Pinpoint the cell where the given text exists, returning its (X, Y) midpoint coordinate. 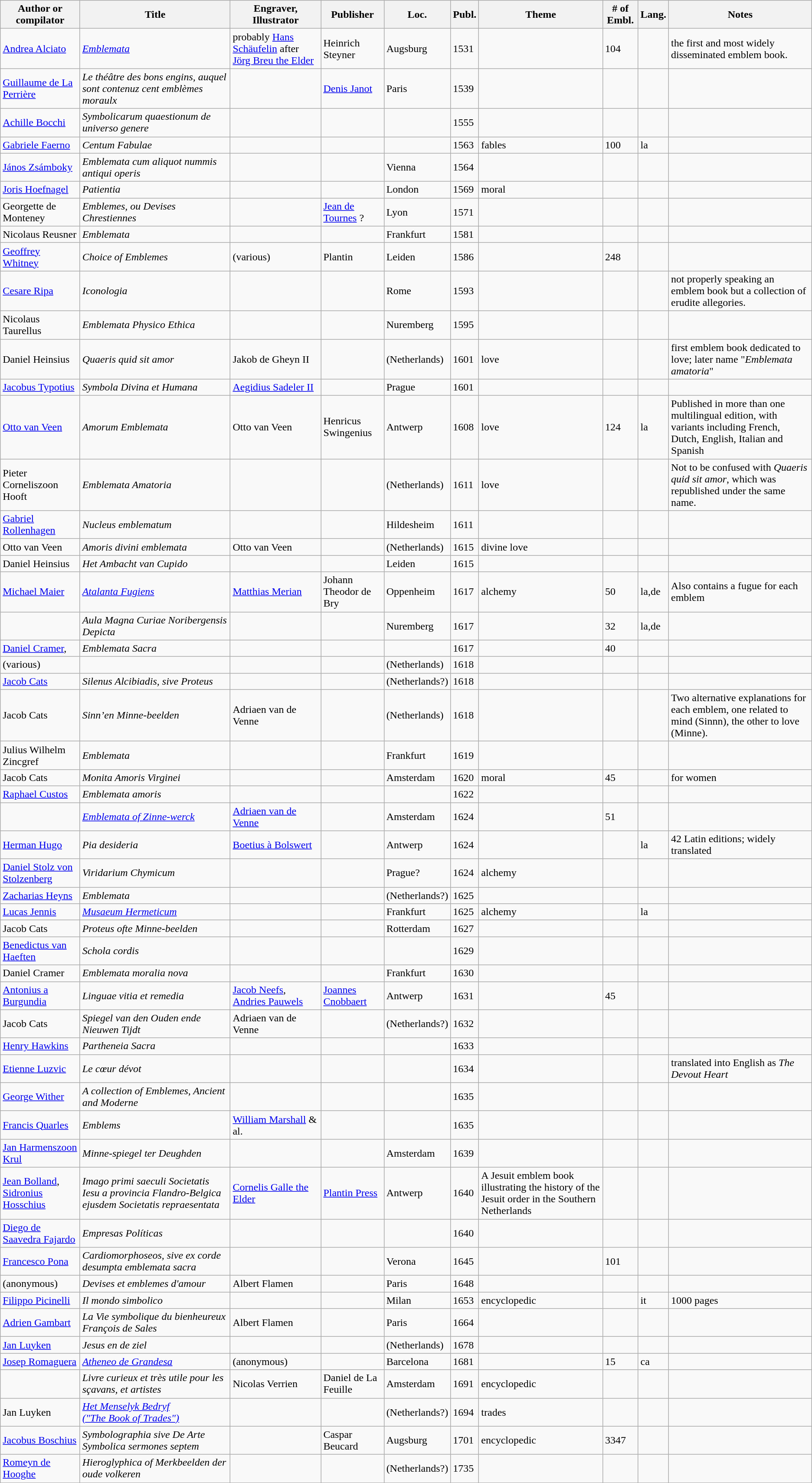
Jacob Neefs, Andries Pauwels (276, 995)
Emblemata of Zinne-werck (155, 817)
104 (620, 49)
1622 (465, 794)
Lucas Jennis (40, 912)
Rome (417, 291)
Nicolaus Reusner (40, 234)
101 (620, 1262)
Pieter Corneliszoon Hooft (40, 485)
3347 (620, 1440)
Choice of Emblemes (155, 257)
1629 (465, 951)
Also contains a fugue for each emblem (740, 592)
Devises et emblemes d'amour (155, 1284)
Daniel de La Feuille (352, 1384)
Plantin Press (352, 1193)
Spiegel van den Ouden ende Nieuwen Tijdt (155, 1024)
Theme (541, 15)
Patientia (155, 190)
not properly speaking an emblem book but a collection of erudite allegories. (740, 291)
248 (620, 257)
Quaeris quid sit amor (155, 359)
Hildesheim (417, 525)
1571 (465, 212)
Minne-spiegel ter Deughden (155, 1153)
Published in more than one multilingual edition, with variants including French, Dutch, English, Italian and Spanish (740, 427)
Jakob de Gheyn II (276, 359)
Joris Hoefnagel (40, 190)
Emblems (155, 1125)
George Wither (40, 1097)
Prague? (417, 873)
Il mondo simbolico (155, 1300)
Plantin (352, 257)
London (417, 190)
Lyon (417, 212)
1681 (465, 1362)
Guillaume de La Perrière (40, 89)
Julius Wilhelm Zincgref (40, 755)
Zacharias Heyns (40, 896)
Symbola Divina et Humana (155, 387)
1627 (465, 929)
Loc. (417, 15)
1648 (465, 1284)
Atheneo de Grandesa (155, 1362)
Henry Hawkins (40, 1046)
1531 (465, 49)
Pia desideria (155, 845)
Proteus ofte Minne-beelden (155, 929)
Musaeum Hermeticum (155, 912)
Barcelona (417, 1362)
fables (541, 145)
Livre curieux et très utile pour les sçavans, et artistes (155, 1384)
1664 (465, 1322)
40 (620, 648)
Daniel Stolz von Stolzenberg (40, 873)
Andrea Alciato (40, 49)
1639 (465, 1153)
Henricus Swingenius (352, 427)
Jesus en de ziel (155, 1345)
William Marshall & al. (276, 1125)
Lang. (653, 15)
Emblemata Sacra (155, 648)
La Vie symbolique du bienheureux François de Sales (155, 1322)
Prague (417, 387)
Schola cordis (155, 951)
Author or compilator (40, 15)
Nucleus emblematum (155, 525)
Oppenheim (417, 592)
1555 (465, 122)
42 Latin editions; widely translated (740, 845)
1735 (465, 1468)
Michael Maier (40, 592)
Heinrich Steyner (352, 49)
Symbolographia sive De Arte Symbolica sermones septem (155, 1440)
Gabriel Rollenhagen (40, 525)
Filippo Picinelli (40, 1300)
1539 (465, 89)
Partheneia Sacra (155, 1046)
trades (541, 1412)
1630 (465, 973)
Benedictus van Haeften (40, 951)
1634 (465, 1068)
1633 (465, 1046)
1701 (465, 1440)
Nicolas Verrien (276, 1384)
Amorum Emblemata (155, 427)
Engraver, Illustrator (276, 15)
first emblem book dedicated to love; later name "Emblemata amatoria" (740, 359)
Etienne Luzvic (40, 1068)
Le cœur dévot (155, 1068)
Jean Bolland, Sidronius Hosschius (40, 1193)
Josep Romaguera (40, 1362)
Johann Theodor de Bry (352, 592)
Imago primi saeculi Societatis Iesu a provincia Flandro-Belgica ejusdem Societatis repraesentata (155, 1193)
Achille Bocchi (40, 122)
Jacobus Typotius (40, 387)
Aegidius Sadeler II (276, 387)
Emblemata amoris (155, 794)
1645 (465, 1262)
Jan Harmenszoon Krul (40, 1153)
Geoffrey Whitney (40, 257)
Jean de Tournes ? (352, 212)
Amoris divini emblemata (155, 547)
Le théâtre des bons engins, auquel sont contenuz cent emblèmes moraulx (155, 89)
Iconologia (155, 291)
1632 (465, 1024)
Two alternative explanations for each emblem, one related to mind (Sinnn), the other to love (Minne). (740, 715)
Antonius a Burgundia (40, 995)
Matthias Merian (276, 592)
Rotterdam (417, 929)
Herman Hugo (40, 845)
Sinn’en Minne-beelden (155, 715)
ca (653, 1362)
1569 (465, 190)
Jacobus Boschius (40, 1440)
Atalanta Fugiens (155, 592)
Viridarium Chymicum (155, 873)
Denis Janot (352, 89)
János Zsámboky (40, 167)
Emblemata Physico Ethica (155, 325)
100 (620, 145)
Gabriele Faerno (40, 145)
# of Embl. (620, 15)
the first and most widely disseminated emblem book. (740, 49)
Publ. (465, 15)
1595 (465, 325)
Boetius à Bolswert (276, 845)
Nicolaus Taurellus (40, 325)
Francesco Pona (40, 1262)
Diego de Saavedra Fajardo (40, 1233)
1000 pages (740, 1300)
Cardiomorphoseos, sive ex corde desumpta emblemata sacra (155, 1262)
Vienna (417, 167)
1563 (465, 145)
1653 (465, 1300)
Monita Amoris Virginei (155, 778)
Milan (417, 1300)
probably Hans Schäufelin after Jörg Breu the Elder (276, 49)
1564 (465, 167)
Cesare Ripa (40, 291)
divine love (541, 547)
Georgette de Monteney (40, 212)
Francis Quarles (40, 1125)
Emblemes, ou Devises Chrestiennes (155, 212)
1581 (465, 234)
Not to be confused with Quaeris quid sit amor, which was republished under the same name. (740, 485)
51 (620, 817)
Het Ambacht van Cupido (155, 564)
Daniel Cramer (40, 973)
1678 (465, 1345)
1694 (465, 1412)
Verona (417, 1262)
Empresas Políticas (155, 1233)
1631 (465, 995)
Het Menselyk Bedryf("The Book of Trades") (155, 1412)
Adrien Gambart (40, 1322)
1691 (465, 1384)
A collection of Emblemes, Ancient and Moderne (155, 1097)
1593 (465, 291)
1620 (465, 778)
Symbolicarum quaestionum de universo genere (155, 122)
Joannes Cnobbaert (352, 995)
Emblemata moralia nova (155, 973)
Title (155, 15)
Aula Magna Curiae Noribergensis Depicta (155, 626)
A Jesuit emblem book illustrating the history of the Jesuit order in the Southern Netherlands (541, 1193)
Raphael Custos (40, 794)
1608 (465, 427)
Emblemata Amatoria (155, 485)
124 (620, 427)
Linguae vitia et remedia (155, 995)
50 (620, 592)
1619 (465, 755)
15 (620, 1362)
Caspar Beucard (352, 1440)
translated into English as The Devout Heart (740, 1068)
it (653, 1300)
Emblemata cum aliquot nummis antiqui operis (155, 167)
Notes (740, 15)
1586 (465, 257)
Cornelis Galle the Elder (276, 1193)
for women (740, 778)
Publisher (352, 15)
Silenus Alcibiadis, sive Proteus (155, 681)
Daniel Cramer, (40, 648)
Centum Fabulae (155, 145)
Hieroglyphica of Merkbeelden der oude volkeren (155, 1468)
32 (620, 626)
Romeyn de Hooghe (40, 1468)
